Search for the cell housing the specified text and yield its (X, Y) center coordinate. 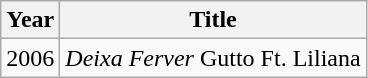
Title (213, 20)
Deixa Ferver Gutto Ft. Liliana (213, 58)
2006 (30, 58)
Year (30, 20)
